Capture the cell that displays the provided text and extract its [x, y] central coordinate. 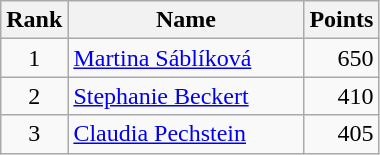
Stephanie Beckert [186, 96]
410 [342, 96]
1 [34, 58]
405 [342, 134]
Martina Sáblíková [186, 58]
2 [34, 96]
Name [186, 20]
3 [34, 134]
Claudia Pechstein [186, 134]
Points [342, 20]
650 [342, 58]
Rank [34, 20]
